For the text-containing cell, return its midpoint in [X, Y] coordinate format. 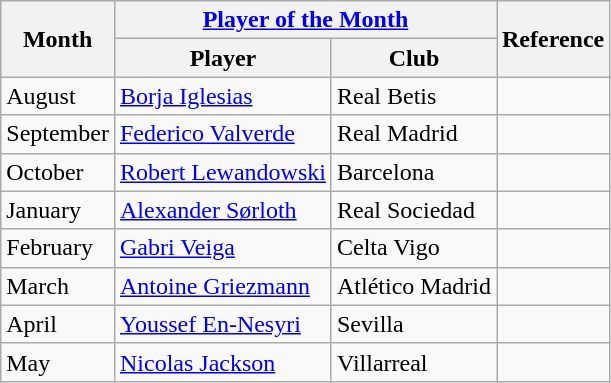
Real Sociedad [414, 210]
Player of the Month [305, 20]
Villarreal [414, 362]
Youssef En-Nesyri [222, 324]
Atlético Madrid [414, 286]
Robert Lewandowski [222, 172]
October [58, 172]
Alexander Sørloth [222, 210]
Player [222, 58]
Celta Vigo [414, 248]
Reference [552, 39]
Federico Valverde [222, 134]
Club [414, 58]
August [58, 96]
Month [58, 39]
September [58, 134]
May [58, 362]
Gabri Veiga [222, 248]
February [58, 248]
Barcelona [414, 172]
April [58, 324]
Real Betis [414, 96]
March [58, 286]
Nicolas Jackson [222, 362]
Antoine Griezmann [222, 286]
Sevilla [414, 324]
Borja Iglesias [222, 96]
January [58, 210]
Real Madrid [414, 134]
